Capture the cell that displays the provided text and extract its (x, y) central coordinate. 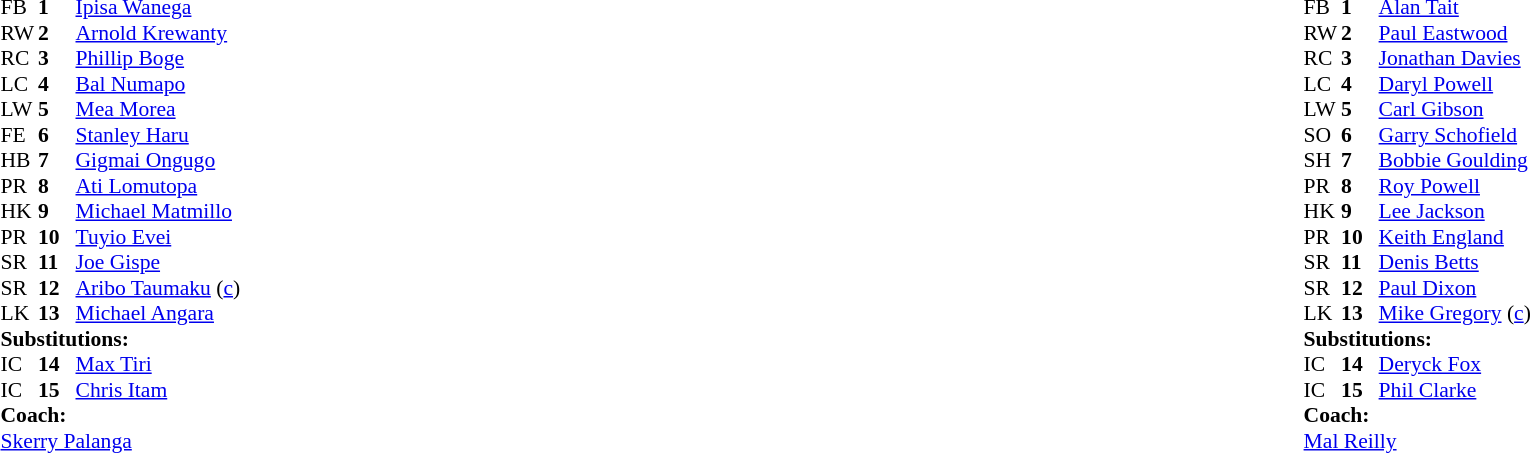
Max Tiri (158, 365)
Tuyio Evei (158, 237)
Phillip Boge (158, 59)
SH (1323, 161)
Substitutions: (120, 339)
Chris Itam (158, 390)
FE (19, 135)
Stanley Haru (158, 135)
Bal Numapo (158, 84)
Coach: (120, 415)
Arnold Krewanty (158, 33)
Joe Gispe (158, 263)
HB (19, 161)
Michael Angara (158, 313)
Gigmai Ongugo (158, 161)
Michael Matmillo (158, 211)
Mea Morea (158, 109)
Ati Lomutopa (158, 186)
Aribo Taumaku (c) (158, 288)
SO (1323, 135)
